Determine the (x, y) coordinate at the center of the cell enclosing the given text.  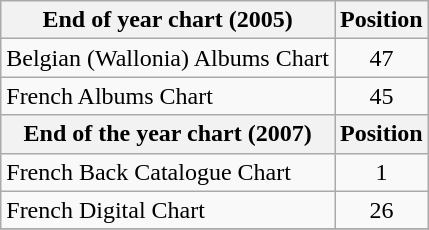
End of year chart (2005) (168, 20)
45 (381, 96)
End of the year chart (2007) (168, 134)
Belgian (Wallonia) Albums Chart (168, 58)
French Back Catalogue Chart (168, 172)
47 (381, 58)
1 (381, 172)
26 (381, 210)
French Digital Chart (168, 210)
French Albums Chart (168, 96)
